Capture the cell that displays the provided text and extract its [x, y] central coordinate. 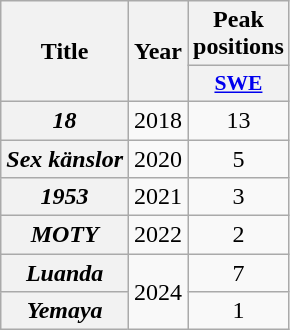
Sex känslor [65, 159]
Peak positions [239, 34]
SWE [239, 84]
18 [65, 120]
3 [239, 197]
7 [239, 273]
Luanda [65, 273]
1953 [65, 197]
Year [158, 52]
5 [239, 159]
MOTY [65, 235]
2024 [158, 292]
Title [65, 52]
2018 [158, 120]
2021 [158, 197]
2 [239, 235]
13 [239, 120]
Yemaya [65, 311]
1 [239, 311]
2020 [158, 159]
2022 [158, 235]
